Output the [X, Y] coordinate of the center of the cell containing the given text.  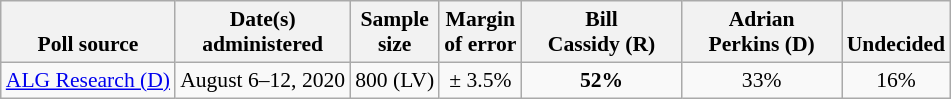
AdrianPerkins (D) [762, 32]
16% [896, 80]
Samplesize [394, 32]
August 6–12, 2020 [262, 80]
52% [601, 80]
33% [762, 80]
Poll source [88, 32]
Date(s)administered [262, 32]
ALG Research (D) [88, 80]
Undecided [896, 32]
800 (LV) [394, 80]
± 3.5% [480, 80]
BillCassidy (R) [601, 32]
Marginof error [480, 32]
